Return the (x, y) coordinate for the center point of the cell that contains the specified text.  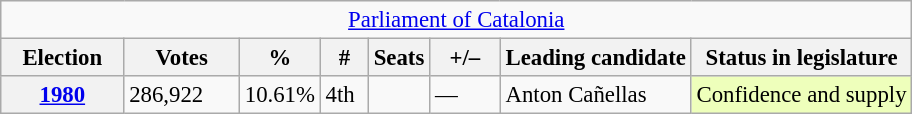
Election (62, 58)
+/– (466, 58)
Leading candidate (596, 58)
# (344, 58)
Seats (398, 58)
Anton Cañellas (596, 95)
Votes (182, 58)
1980 (62, 95)
Confidence and supply (802, 95)
286,922 (182, 95)
% (280, 58)
Status in legislature (802, 58)
— (466, 95)
Parliament of Catalonia (456, 20)
10.61% (280, 95)
4th (344, 95)
